Scan for the cell matching the given text and deliver its (X, Y) coordinate at center. 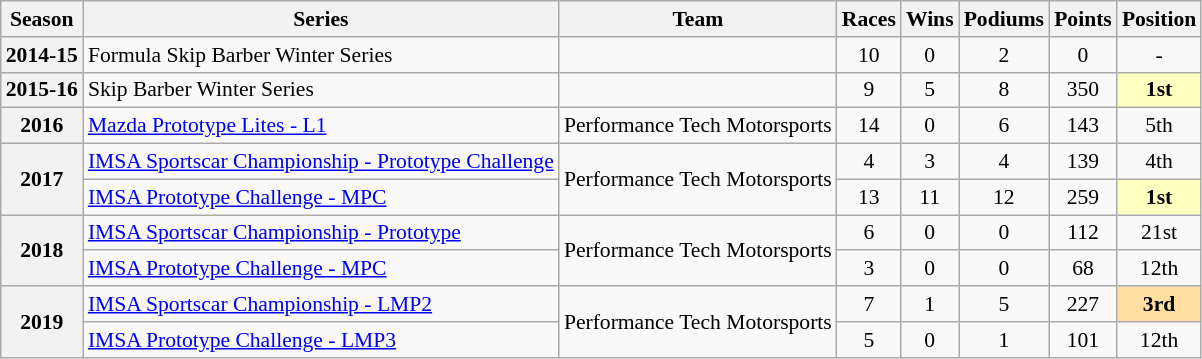
350 (1083, 90)
Position (1159, 19)
101 (1083, 340)
68 (1083, 269)
2017 (42, 180)
Podiums (1004, 19)
2018 (42, 250)
IMSA Sportscar Championship - Prototype Challenge (321, 162)
139 (1083, 162)
8 (1004, 90)
- (1159, 55)
3rd (1159, 304)
IMSA Sportscar Championship - LMP2 (321, 304)
10 (869, 55)
5th (1159, 126)
2019 (42, 322)
Wins (930, 19)
13 (869, 197)
Series (321, 19)
2 (1004, 55)
IMSA Sportscar Championship - Prototype (321, 233)
2014-15 (42, 55)
227 (1083, 304)
9 (869, 90)
11 (930, 197)
IMSA Prototype Challenge - LMP3 (321, 340)
143 (1083, 126)
7 (869, 304)
Points (1083, 19)
4th (1159, 162)
Formula Skip Barber Winter Series (321, 55)
112 (1083, 233)
2015-16 (42, 90)
14 (869, 126)
259 (1083, 197)
Season (42, 19)
2016 (42, 126)
21st (1159, 233)
Team (698, 19)
Skip Barber Winter Series (321, 90)
Races (869, 19)
Mazda Prototype Lites - L1 (321, 126)
12 (1004, 197)
